Identify which cell holds the provided text, then report its [x, y] central coordinate. 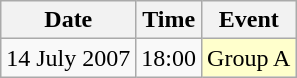
Time [169, 20]
Date [68, 20]
Group A [249, 58]
Event [249, 20]
14 July 2007 [68, 58]
18:00 [169, 58]
